Locate the cell with the specified text and output its [X, Y] center coordinate. 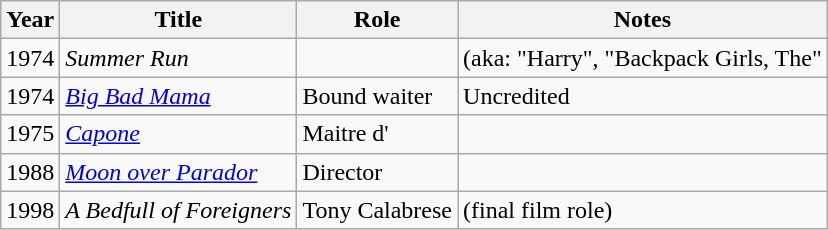
Notes [643, 20]
Uncredited [643, 96]
Director [378, 172]
1988 [30, 172]
Role [378, 20]
Title [178, 20]
Bound waiter [378, 96]
1998 [30, 210]
Summer Run [178, 58]
1975 [30, 134]
Capone [178, 134]
Year [30, 20]
(final film role) [643, 210]
Maitre d' [378, 134]
Moon over Parador [178, 172]
A Bedfull of Foreigners [178, 210]
Big Bad Mama [178, 96]
(aka: "Harry", "Backpack Girls, The" [643, 58]
Tony Calabrese [378, 210]
